Detect which cell encompasses the target text, then output its [X, Y] center coordinate. 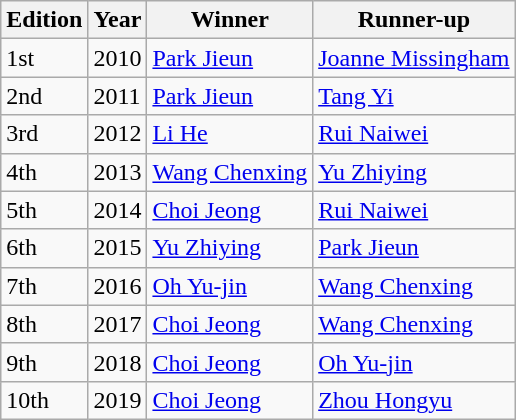
2011 [118, 96]
2012 [118, 134]
10th [44, 400]
6th [44, 248]
2016 [118, 286]
5th [44, 210]
2018 [118, 362]
9th [44, 362]
2013 [118, 172]
Li He [230, 134]
2014 [118, 210]
Zhou Hongyu [414, 400]
2019 [118, 400]
7th [44, 286]
Year [118, 20]
1st [44, 58]
3rd [44, 134]
2015 [118, 248]
2nd [44, 96]
Runner-up [414, 20]
Edition [44, 20]
8th [44, 324]
2017 [118, 324]
Tang Yi [414, 96]
Joanne Missingham [414, 58]
2010 [118, 58]
Winner [230, 20]
4th [44, 172]
